Locate the cell with the specified text and output its [x, y] center coordinate. 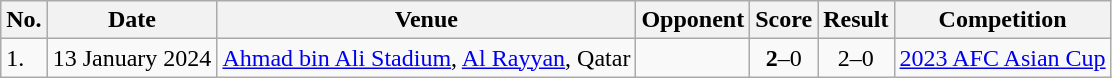
13 January 2024 [132, 58]
2023 AFC Asian Cup [1002, 58]
Competition [1002, 20]
Date [132, 20]
Ahmad bin Ali Stadium, Al Rayyan, Qatar [426, 58]
1. [24, 58]
Result [856, 20]
Score [784, 20]
No. [24, 20]
Opponent [693, 20]
Venue [426, 20]
